Extract the [X, Y] coordinate from the center of the cell holding the provided text.  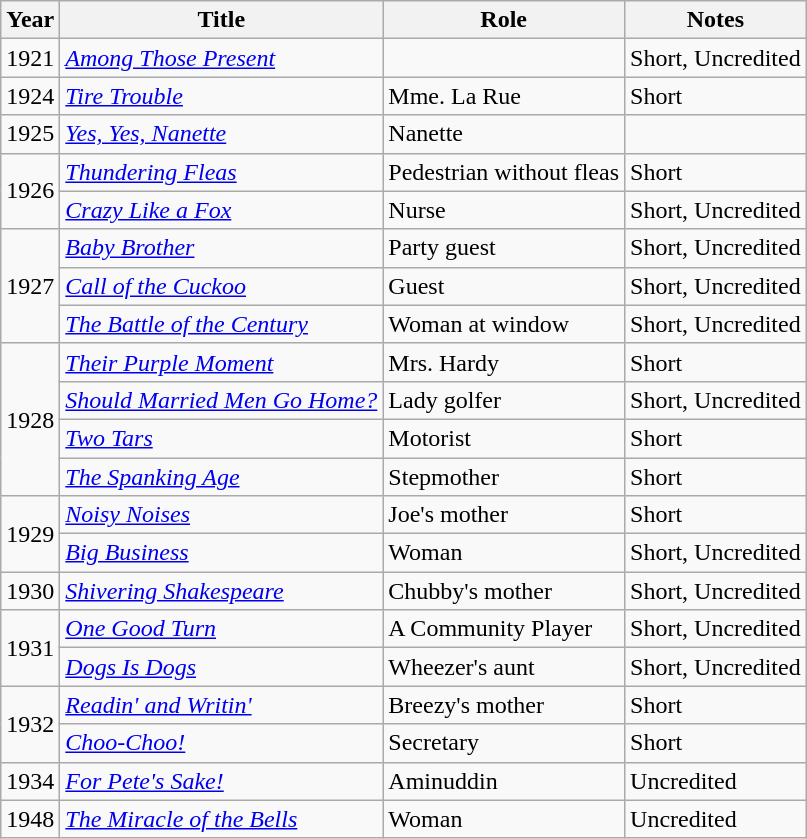
Shivering Shakespeare [222, 591]
1930 [30, 591]
1948 [30, 819]
Nanette [504, 134]
1932 [30, 724]
Woman at window [504, 324]
1934 [30, 781]
1929 [30, 534]
Aminuddin [504, 781]
The Battle of the Century [222, 324]
Wheezer's aunt [504, 667]
Mrs. Hardy [504, 362]
Guest [504, 286]
Lady golfer [504, 400]
1925 [30, 134]
Nurse [504, 210]
Joe's mother [504, 515]
Motorist [504, 438]
Dogs Is Dogs [222, 667]
1926 [30, 191]
One Good Turn [222, 629]
1921 [30, 58]
Year [30, 20]
Stepmother [504, 477]
Readin' and Writin' [222, 705]
Role [504, 20]
Among Those Present [222, 58]
Baby Brother [222, 248]
The Miracle of the Bells [222, 819]
Title [222, 20]
1924 [30, 96]
Noisy Noises [222, 515]
1931 [30, 648]
Big Business [222, 553]
Pedestrian without fleas [504, 172]
Crazy Like a Fox [222, 210]
A Community Player [504, 629]
Notes [716, 20]
Call of the Cuckoo [222, 286]
Thundering Fleas [222, 172]
Should Married Men Go Home? [222, 400]
Their Purple Moment [222, 362]
Yes, Yes, Nanette [222, 134]
Secretary [504, 743]
Party guest [504, 248]
1927 [30, 286]
Choo-Choo! [222, 743]
Two Tars [222, 438]
The Spanking Age [222, 477]
1928 [30, 419]
Breezy's mother [504, 705]
Chubby's mother [504, 591]
Tire Trouble [222, 96]
Mme. La Rue [504, 96]
For Pete's Sake! [222, 781]
